For the text-containing cell, return its midpoint in (X, Y) coordinate format. 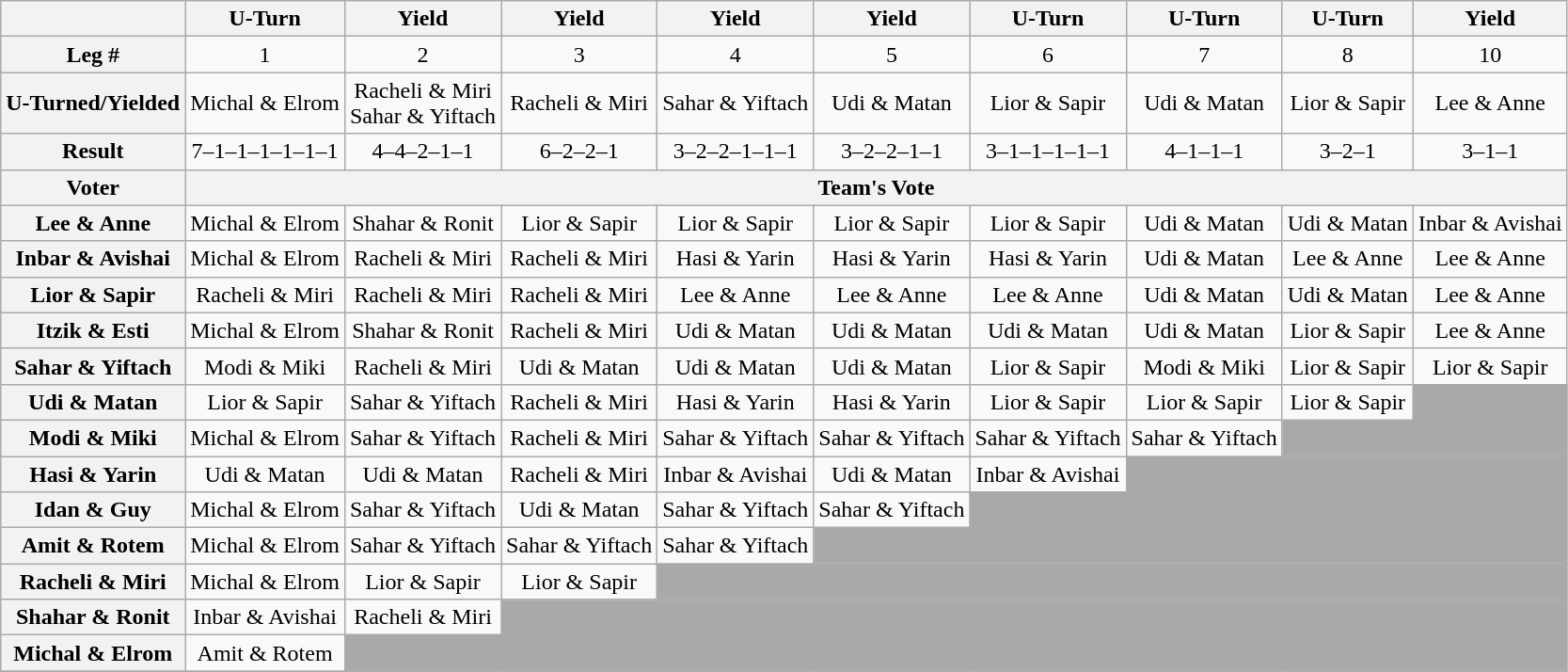
2 (422, 55)
U-Turned/Yielded (93, 104)
4–1–1–1 (1204, 152)
3–2–2–1–1–1 (736, 152)
1 (265, 55)
4 (736, 55)
10 (1490, 55)
3–1–1 (1490, 152)
Voter (93, 187)
5 (892, 55)
3–2–2–1–1 (892, 152)
Team's Vote (877, 187)
3 (579, 55)
8 (1347, 55)
3–1–1–1–1–1 (1048, 152)
7 (1204, 55)
Leg # (93, 55)
Idan & Guy (93, 510)
4–4–2–1–1 (422, 152)
6 (1048, 55)
Racheli & MiriSahar & Yiftach (422, 104)
7–1–1–1–1–1–1 (265, 152)
Result (93, 152)
6–2–2–1 (579, 152)
Itzik & Esti (93, 330)
3–2–1 (1347, 152)
